Determine the (x, y) coordinate at the center of the cell enclosing the given text.  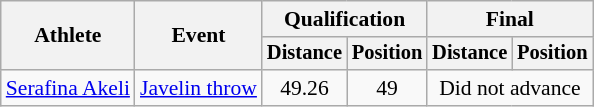
49 (387, 88)
Javelin throw (198, 88)
Event (198, 36)
Serafina Akeli (68, 88)
Athlete (68, 36)
Qualification (344, 19)
49.26 (304, 88)
Did not advance (510, 88)
Final (510, 19)
